Provide the (x, y) coordinate of the cell's center where the given text is located.  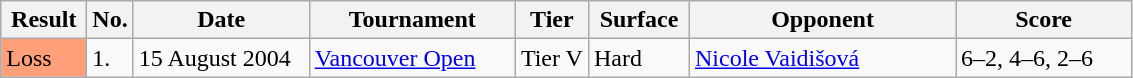
Tier V (552, 58)
Opponent (823, 20)
1. (110, 58)
No. (110, 20)
Result (44, 20)
Tier (552, 20)
Nicole Vaidišová (823, 58)
Date (221, 20)
Hard (638, 58)
Score (1044, 20)
Surface (638, 20)
6–2, 4–6, 2–6 (1044, 58)
Tournament (412, 20)
Loss (44, 58)
Vancouver Open (412, 58)
15 August 2004 (221, 58)
